Output the [X, Y] coordinate of the center of the cell containing the given text.  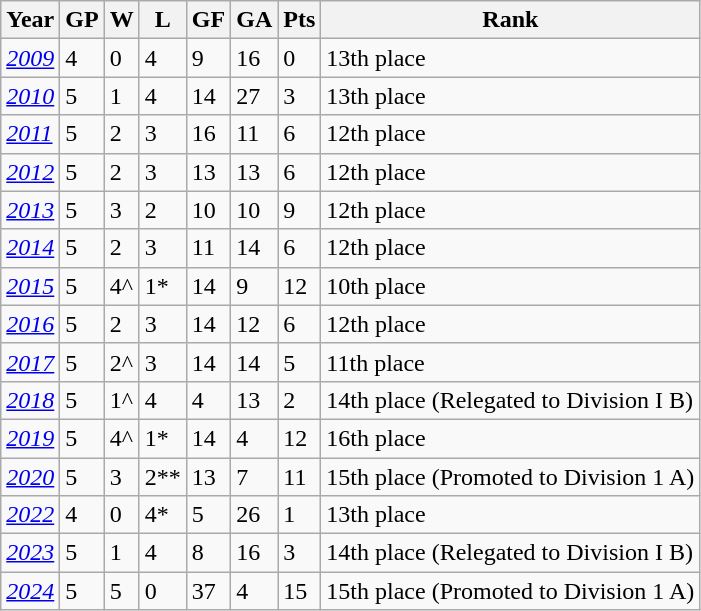
2012 [30, 172]
2011 [30, 134]
L [162, 20]
2017 [30, 362]
2020 [30, 477]
2015 [30, 286]
2009 [30, 58]
2014 [30, 248]
2024 [30, 591]
15 [300, 591]
2010 [30, 96]
GF [208, 20]
Rank [510, 20]
7 [254, 477]
8 [208, 553]
10th place [510, 286]
2013 [30, 210]
GP [82, 20]
GA [254, 20]
26 [254, 515]
1^ [122, 400]
11th place [510, 362]
27 [254, 96]
2** [162, 477]
16th place [510, 438]
37 [208, 591]
2023 [30, 553]
2018 [30, 400]
Pts [300, 20]
4* [162, 515]
2^ [122, 362]
2019 [30, 438]
2022 [30, 515]
W [122, 20]
2016 [30, 324]
Year [30, 20]
